Detect which cell encompasses the target text, then output its [X, Y] center coordinate. 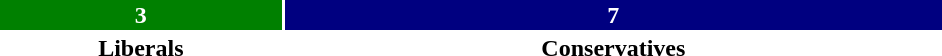
3 [141, 15]
7 [614, 15]
